Locate the cell with the specified text and output its [X, Y] center coordinate. 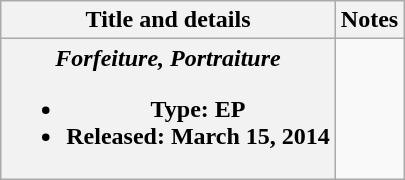
Notes [369, 20]
Title and details [168, 20]
Forfeiture, PortraitureType: EPReleased: March 15, 2014 [168, 109]
